Return the (x, y) coordinate for the center point of the cell that contains the specified text.  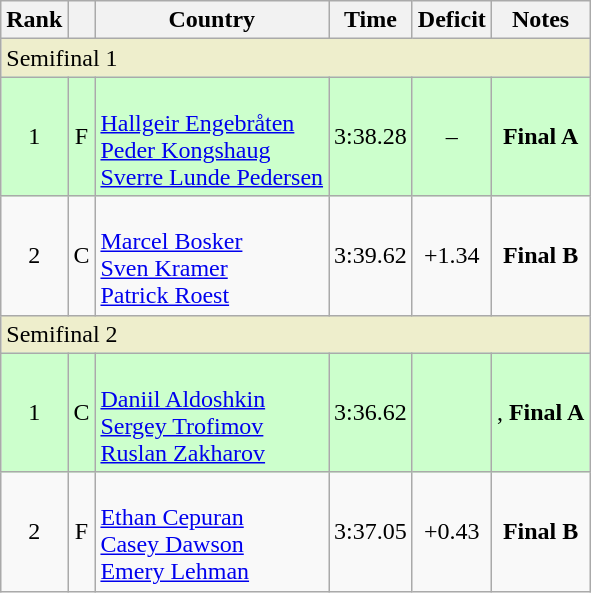
Notes (540, 20)
Semifinal 1 (296, 58)
3:38.28 (371, 136)
3:39.62 (371, 256)
Daniil AldoshkinSergey TrofimovRuslan Zakharov (212, 412)
Hallgeir EngebråtenPeder KongshaugSverre Lunde Pedersen (212, 136)
+1.34 (452, 256)
– (452, 136)
Rank (34, 20)
Time (371, 20)
+0.43 (452, 532)
Marcel BoskerSven KramerPatrick Roest (212, 256)
3:37.05 (371, 532)
Deficit (452, 20)
Final A (540, 136)
Country (212, 20)
Semifinal 2 (296, 334)
Ethan CepuranCasey DawsonEmery Lehman (212, 532)
, Final A (540, 412)
3:36.62 (371, 412)
